Output the [X, Y] coordinate of the center of the cell containing the given text.  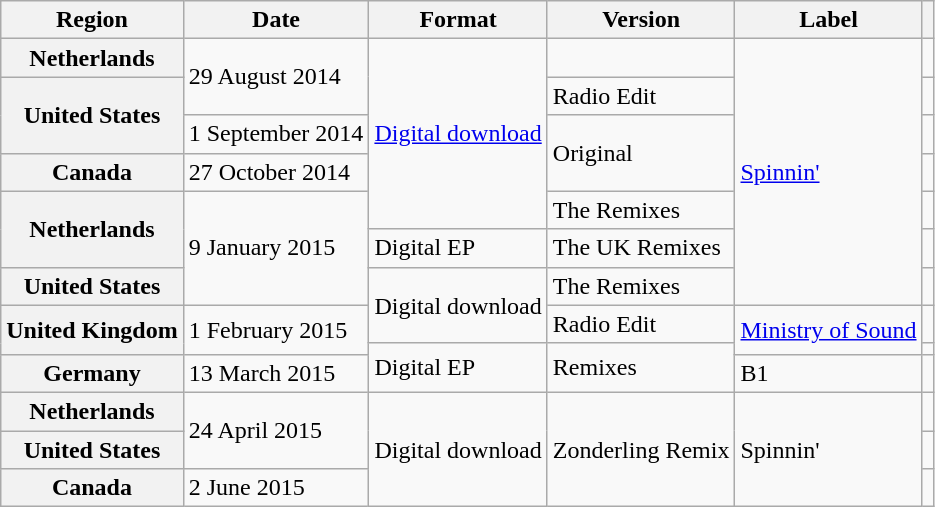
1 September 2014 [276, 134]
Original [641, 153]
Remixes [641, 368]
Version [641, 20]
The UK Remixes [641, 248]
9 January 2015 [276, 248]
27 October 2014 [276, 172]
B1 [828, 373]
Label [828, 20]
United Kingdom [92, 330]
Ministry of Sound [828, 330]
13 March 2015 [276, 373]
Region [92, 20]
Format [458, 20]
2 June 2015 [276, 488]
24 April 2015 [276, 430]
1 February 2015 [276, 330]
Date [276, 20]
29 August 2014 [276, 77]
Zonderling Remix [641, 449]
Germany [92, 373]
